Determine the (X, Y) coordinate at the center of the cell enclosing the given text.  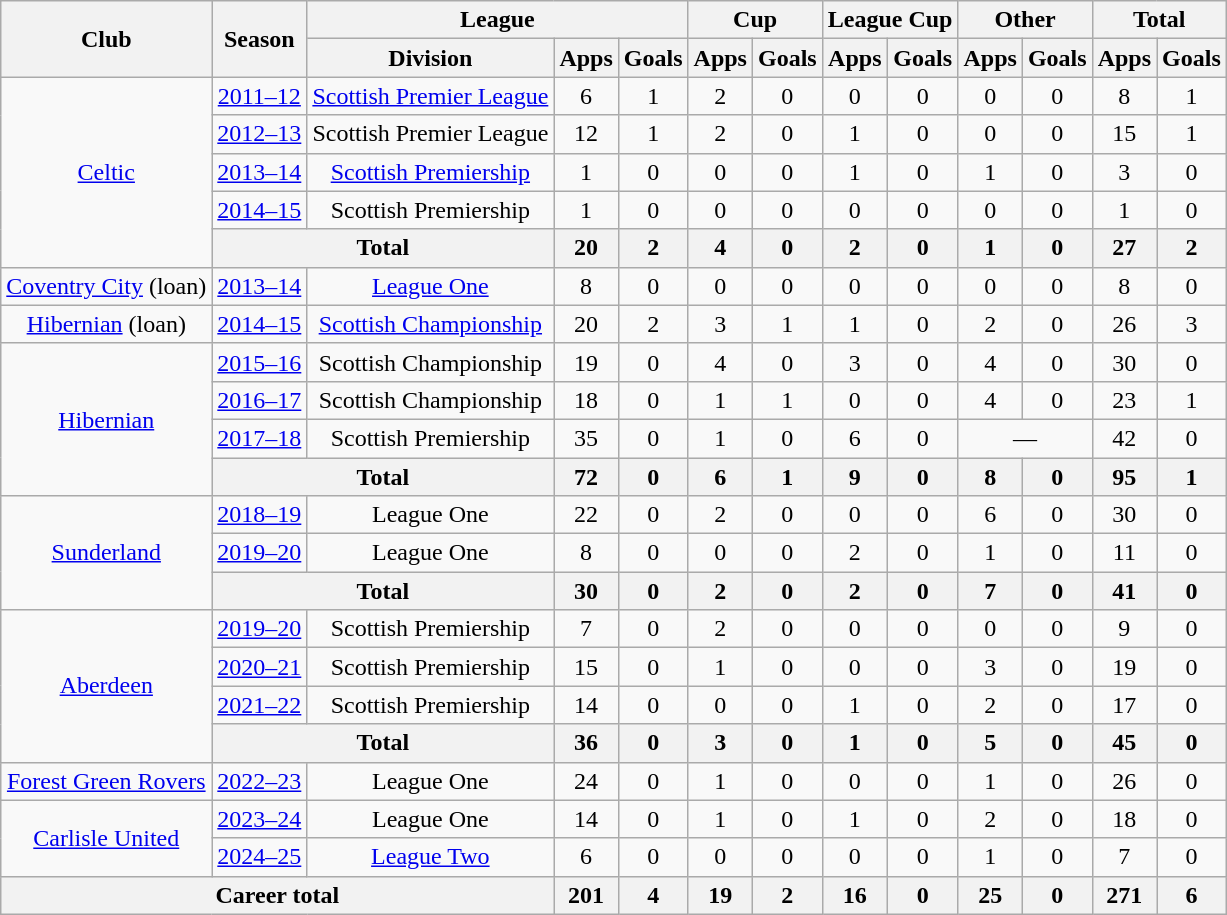
Celtic (106, 172)
5 (990, 743)
22 (586, 515)
Sunderland (106, 553)
12 (586, 134)
Coventry City (loan) (106, 286)
2012–13 (260, 134)
23 (1124, 400)
2018–19 (260, 515)
Other (1025, 20)
95 (1124, 477)
2020–21 (260, 667)
17 (1124, 705)
36 (586, 743)
201 (586, 895)
Hibernian (loan) (106, 324)
42 (1124, 438)
11 (1124, 553)
35 (586, 438)
2022–23 (260, 781)
2017–18 (260, 438)
2015–16 (260, 362)
72 (586, 477)
Carlisle United (106, 838)
45 (1124, 743)
Season (260, 39)
Forest Green Rovers (106, 781)
2023–24 (260, 819)
2011–12 (260, 96)
271 (1124, 895)
25 (990, 895)
League Two (430, 857)
League Cup (890, 20)
2021–22 (260, 705)
24 (586, 781)
Division (430, 58)
41 (1124, 591)
Aberdeen (106, 686)
Club (106, 39)
2024–25 (260, 857)
— (1025, 438)
27 (1124, 248)
16 (854, 895)
Hibernian (106, 419)
Career total (278, 895)
2016–17 (260, 400)
League (498, 20)
Cup (755, 20)
